Return (X, Y) of the center of cell containing provided text 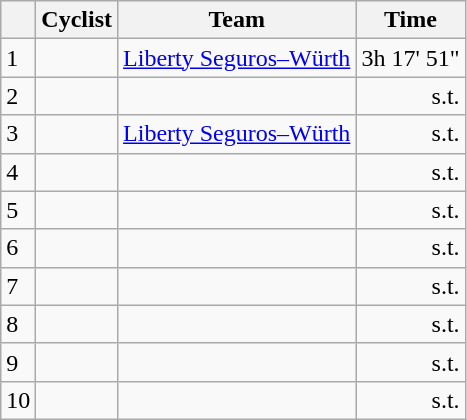
4 (18, 172)
7 (18, 286)
Time (410, 20)
6 (18, 248)
Team (237, 20)
1 (18, 58)
8 (18, 324)
9 (18, 362)
3h 17' 51" (410, 58)
5 (18, 210)
Cyclist (77, 20)
10 (18, 400)
2 (18, 96)
3 (18, 134)
